From the cell containing the given text, extract its center point as [X, Y] coordinate. 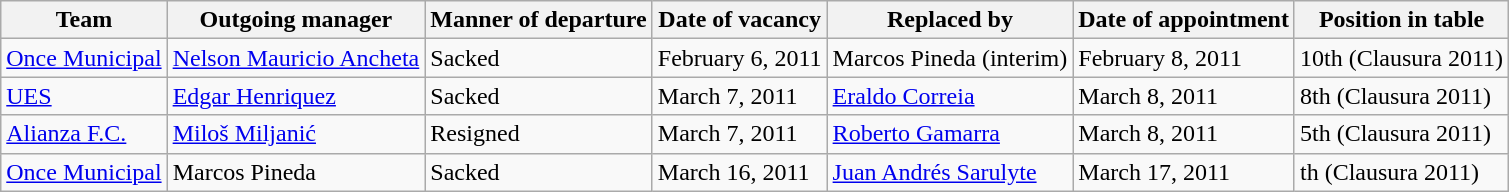
Outgoing manager [296, 20]
Replaced by [950, 20]
Manner of departure [538, 20]
5th (Clausura 2011) [1401, 134]
February 6, 2011 [740, 58]
Date of vacancy [740, 20]
th (Clausura 2011) [1401, 172]
Eraldo Correia [950, 96]
March 16, 2011 [740, 172]
March 17, 2011 [1184, 172]
Juan Andrés Sarulyte [950, 172]
Marcos Pineda [296, 172]
Position in table [1401, 20]
Marcos Pineda (interim) [950, 58]
Date of appointment [1184, 20]
Miloš Miljanić [296, 134]
February 8, 2011 [1184, 58]
UES [84, 96]
Edgar Henriquez [296, 96]
Team [84, 20]
Resigned [538, 134]
Roberto Gamarra [950, 134]
Nelson Mauricio Ancheta [296, 58]
Alianza F.C. [84, 134]
8th (Clausura 2011) [1401, 96]
10th (Clausura 2011) [1401, 58]
